Detect which cell encompasses the target text, then output its (x, y) center coordinate. 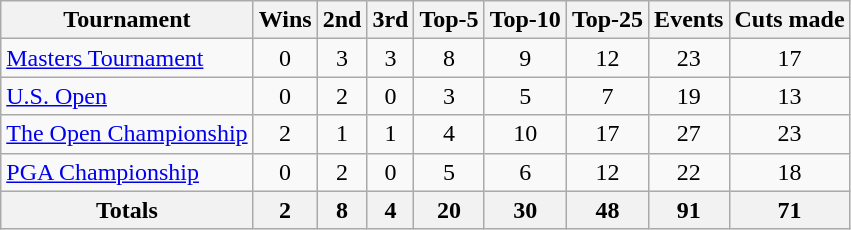
U.S. Open (127, 96)
Top-10 (525, 20)
71 (790, 210)
22 (689, 172)
13 (790, 96)
Top-5 (449, 20)
The Open Championship (127, 134)
48 (607, 210)
3rd (390, 20)
Totals (127, 210)
20 (449, 210)
Tournament (127, 20)
Cuts made (790, 20)
2nd (342, 20)
19 (689, 96)
Events (689, 20)
Top-25 (607, 20)
91 (689, 210)
27 (689, 134)
10 (525, 134)
18 (790, 172)
Masters Tournament (127, 58)
PGA Championship (127, 172)
6 (525, 172)
9 (525, 58)
7 (607, 96)
Wins (285, 20)
30 (525, 210)
